Identify which cell holds the provided text, then report its (x, y) central coordinate. 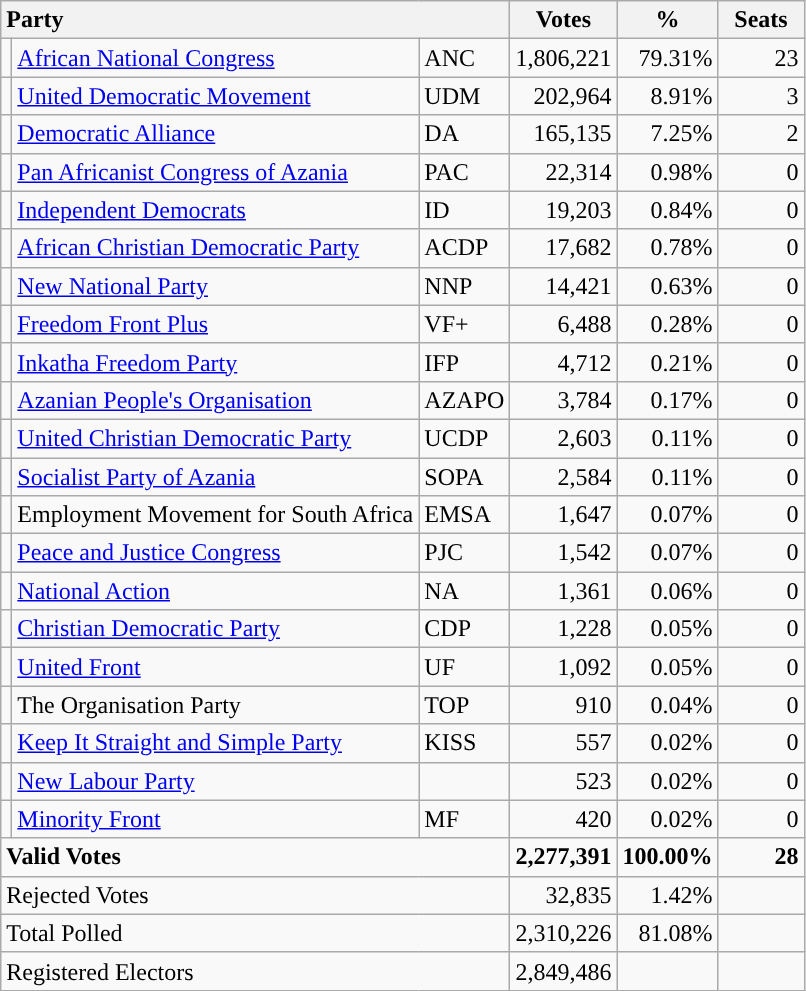
UF (464, 667)
PJC (464, 553)
SOPA (464, 477)
165,135 (564, 134)
17,682 (564, 248)
0.06% (668, 591)
DA (464, 134)
EMSA (464, 515)
Total Polled (256, 933)
0.98% (668, 172)
Azanian People's Organisation (216, 400)
TOP (464, 705)
79.31% (668, 58)
African National Congress (216, 58)
Votes (564, 20)
UCDP (464, 438)
1.42% (668, 895)
2,849,486 (564, 971)
National Action (216, 591)
ACDP (464, 248)
Peace and Justice Congress (216, 553)
3,784 (564, 400)
ID (464, 210)
1,806,221 (564, 58)
0.78% (668, 248)
Inkatha Freedom Party (216, 362)
6,488 (564, 324)
2,277,391 (564, 857)
Party (256, 20)
MF (464, 819)
910 (564, 705)
The Organisation Party (216, 705)
NA (464, 591)
1,647 (564, 515)
United Christian Democratic Party (216, 438)
22,314 (564, 172)
African Christian Democratic Party (216, 248)
81.08% (668, 933)
IFP (464, 362)
1,542 (564, 553)
1,092 (564, 667)
0.63% (668, 286)
2,584 (564, 477)
UDM (464, 96)
United Democratic Movement (216, 96)
523 (564, 781)
New Labour Party (216, 781)
100.00% (668, 857)
4,712 (564, 362)
Rejected Votes (256, 895)
0.04% (668, 705)
32,835 (564, 895)
NNP (464, 286)
Seats (761, 20)
KISS (464, 743)
United Front (216, 667)
New National Party (216, 286)
Democratic Alliance (216, 134)
Keep It Straight and Simple Party (216, 743)
19,203 (564, 210)
2,603 (564, 438)
Registered Electors (256, 971)
Socialist Party of Azania (216, 477)
0.28% (668, 324)
2,310,226 (564, 933)
CDP (464, 629)
202,964 (564, 96)
0.17% (668, 400)
Valid Votes (256, 857)
2 (761, 134)
557 (564, 743)
8.91% (668, 96)
ANC (464, 58)
1,228 (564, 629)
3 (761, 96)
Freedom Front Plus (216, 324)
14,421 (564, 286)
28 (761, 857)
% (668, 20)
Christian Democratic Party (216, 629)
Employment Movement for South Africa (216, 515)
Independent Democrats (216, 210)
23 (761, 58)
0.21% (668, 362)
420 (564, 819)
VF+ (464, 324)
Pan Africanist Congress of Azania (216, 172)
0.84% (668, 210)
1,361 (564, 591)
AZAPO (464, 400)
PAC (464, 172)
7.25% (668, 134)
Minority Front (216, 819)
